Find where the given text appears and provide that cell's center as (x, y) coordinate. 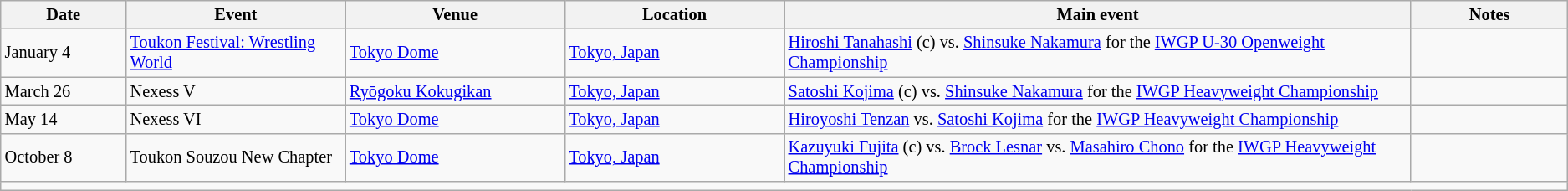
Main event (1098, 14)
Date (64, 14)
Hiroyoshi Tenzan vs. Satoshi Kojima for the IWGP Heavyweight Championship (1098, 119)
Venue (455, 14)
Satoshi Kojima (c) vs. Shinsuke Nakamura for the IWGP Heavyweight Championship (1098, 91)
May 14 (64, 119)
Event (236, 14)
Nexess VI (236, 119)
Kazuyuki Fujita (c) vs. Brock Lesnar vs. Masahiro Chono for the IWGP Heavyweight Championship (1098, 157)
Notes (1489, 14)
Ryōgoku Kokugikan (455, 91)
March 26 (64, 91)
Toukon Festival: Wrestling World (236, 53)
January 4 (64, 53)
Hiroshi Tanahashi (c) vs. Shinsuke Nakamura for the IWGP U-30 Openweight Championship (1098, 53)
Location (674, 14)
Nexess V (236, 91)
Toukon Souzou New Chapter (236, 157)
October 8 (64, 157)
